Provide the [x, y] coordinate of the cell's center where the given text is located.  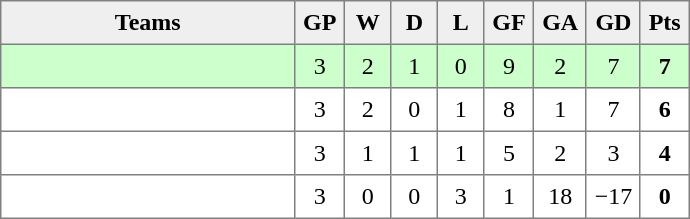
W [368, 23]
GP [320, 23]
D [414, 23]
GF [509, 23]
8 [509, 110]
GA [560, 23]
Teams [148, 23]
L [461, 23]
GD [613, 23]
−17 [613, 197]
5 [509, 153]
Pts [664, 23]
4 [664, 153]
6 [664, 110]
9 [509, 66]
18 [560, 197]
